Capture the cell that displays the provided text and extract its [x, y] central coordinate. 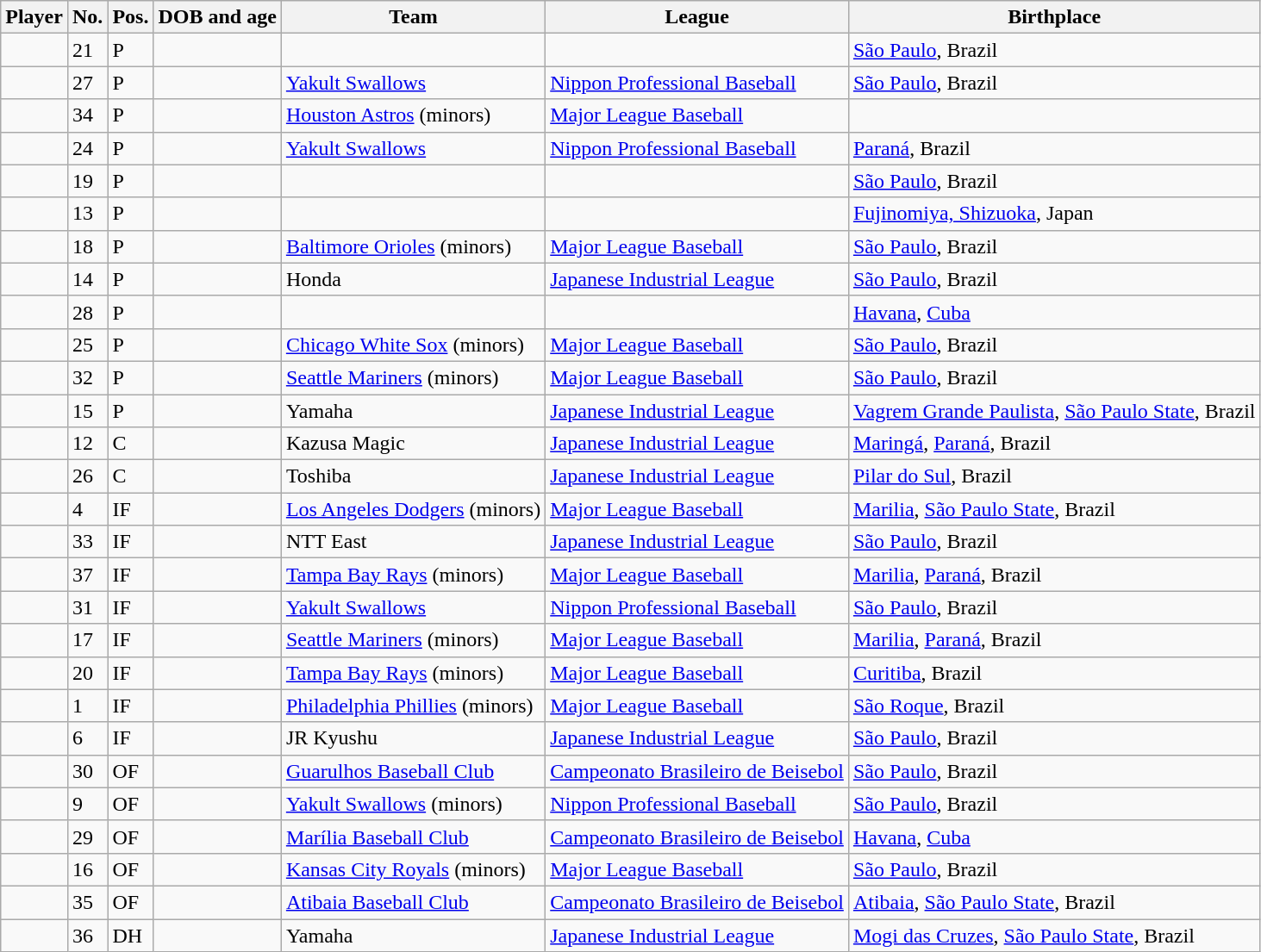
Fujinomiya, Shizuoka, Japan [1054, 214]
Yakult Swallows (minors) [413, 804]
24 [87, 148]
Houston Astros (minors) [413, 115]
JR Kyushu [413, 738]
35 [87, 902]
No. [87, 17]
37 [87, 575]
20 [87, 673]
12 [87, 444]
NTT East [413, 542]
Philadelphia Phillies (minors) [413, 706]
27 [87, 83]
18 [87, 246]
16 [87, 869]
Kansas City Royals (minors) [413, 869]
Baltimore Orioles (minors) [413, 246]
14 [87, 279]
Curitiba, Brazil [1054, 673]
Guarulhos Baseball Club [413, 771]
13 [87, 214]
Pos. [131, 17]
League [697, 17]
Mogi das Cruzes, São Paulo State, Brazil [1054, 935]
Pilar do Sul, Brazil [1054, 476]
DOB and age [217, 17]
32 [87, 377]
33 [87, 542]
15 [87, 411]
30 [87, 771]
21 [87, 50]
31 [87, 607]
Marília Baseball Club [413, 837]
Atibaia Baseball Club [413, 902]
29 [87, 837]
25 [87, 345]
Atibaia, São Paulo State, Brazil [1054, 902]
36 [87, 935]
19 [87, 181]
Vagrem Grande Paulista, São Paulo State, Brazil [1054, 411]
Marilia, São Paulo State, Brazil [1054, 509]
17 [87, 640]
28 [87, 312]
6 [87, 738]
Paraná, Brazil [1054, 148]
Chicago White Sox (minors) [413, 345]
34 [87, 115]
Los Angeles Dodgers (minors) [413, 509]
4 [87, 509]
Team [413, 17]
9 [87, 804]
Maringá, Paraná, Brazil [1054, 444]
Kazusa Magic [413, 444]
Player [34, 17]
1 [87, 706]
Birthplace [1054, 17]
26 [87, 476]
DH [131, 935]
Toshiba [413, 476]
São Roque, Brazil [1054, 706]
Honda [413, 279]
